Provide the [x, y] coordinate of the cell's center where the given text is located.  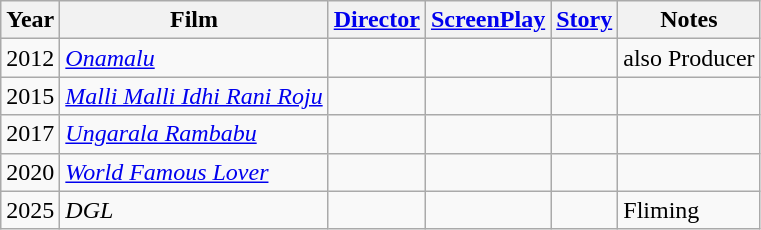
2015 [30, 96]
Ungarala Rambabu [194, 134]
Onamalu [194, 58]
2025 [30, 210]
2017 [30, 134]
Story [584, 20]
Director [376, 20]
ScreenPlay [488, 20]
DGL [194, 210]
also Producer [689, 58]
Film [194, 20]
Year [30, 20]
2020 [30, 172]
2012 [30, 58]
World Famous Lover [194, 172]
Fliming [689, 210]
Notes [689, 20]
Malli Malli Idhi Rani Roju [194, 96]
